Pinpoint the cell where the given text exists, returning its (x, y) midpoint coordinate. 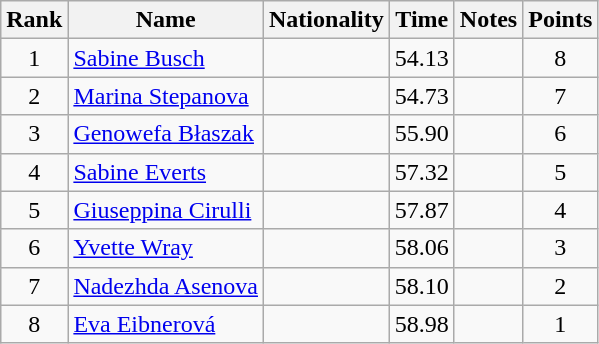
Eva Eibnerová (166, 324)
57.87 (422, 210)
Marina Stepanova (166, 96)
Rank (34, 20)
Nadezhda Asenova (166, 286)
58.10 (422, 286)
Genowefa Błaszak (166, 134)
Sabine Busch (166, 58)
Notes (488, 20)
58.98 (422, 324)
Points (560, 20)
Yvette Wray (166, 248)
57.32 (422, 172)
54.73 (422, 96)
Name (166, 20)
58.06 (422, 248)
Time (422, 20)
54.13 (422, 58)
Sabine Everts (166, 172)
55.90 (422, 134)
Giuseppina Cirulli (166, 210)
Nationality (327, 20)
